Identify which cell holds the provided text, then report its (X, Y) central coordinate. 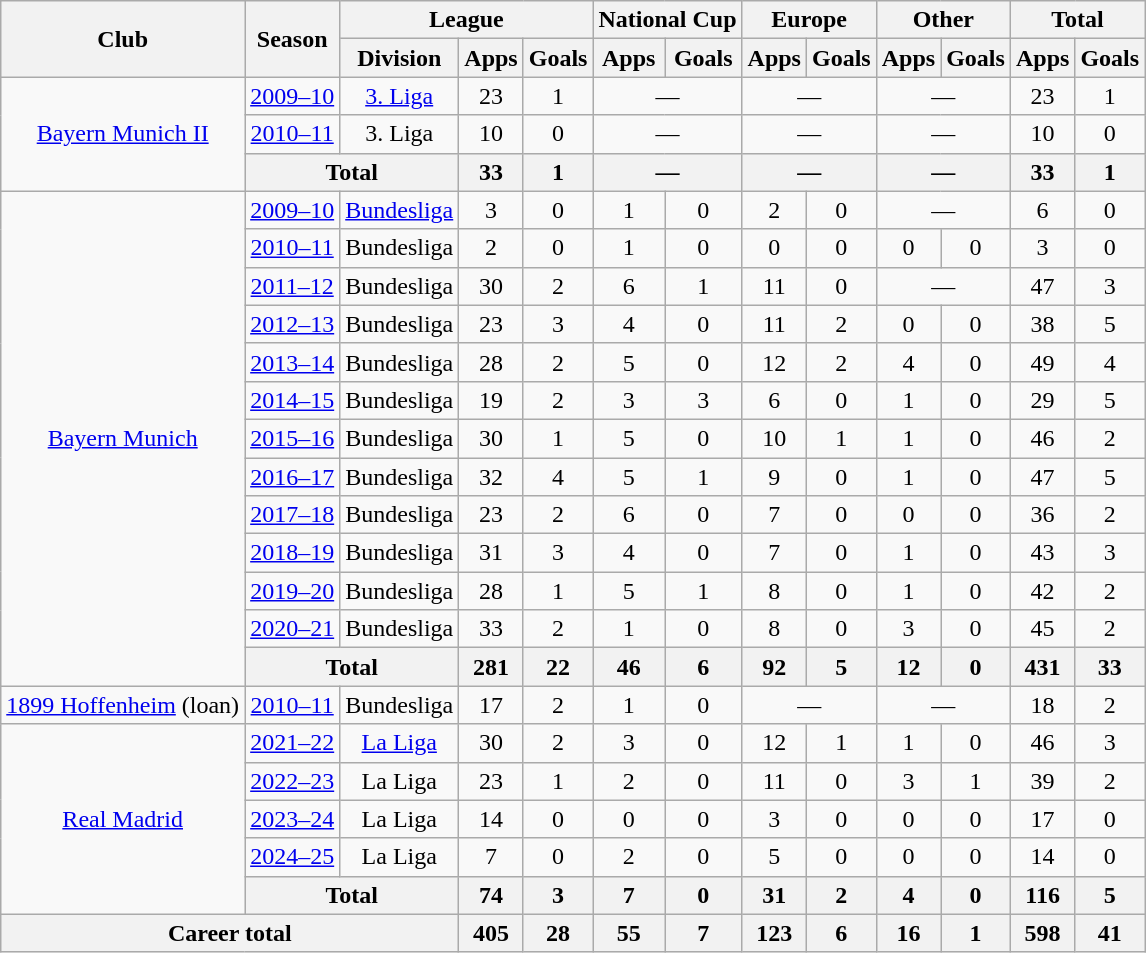
29 (1042, 400)
2021–22 (292, 743)
19 (491, 400)
18 (1042, 705)
36 (1042, 515)
Real Madrid (123, 819)
38 (1042, 324)
Other (943, 20)
45 (1042, 629)
42 (1042, 591)
2013–14 (292, 362)
2023–24 (292, 819)
Bayern Munich (123, 438)
39 (1042, 781)
Career total (230, 933)
2020–21 (292, 629)
2017–18 (292, 515)
49 (1042, 362)
League (466, 20)
2019–20 (292, 591)
431 (1042, 667)
Bayern Munich II (123, 134)
116 (1042, 895)
405 (491, 933)
2014–15 (292, 400)
Club (123, 39)
Division (400, 58)
281 (491, 667)
2024–25 (292, 857)
32 (491, 477)
2016–17 (292, 477)
2012–13 (292, 324)
9 (774, 477)
22 (558, 667)
123 (774, 933)
1899 Hoffenheim (loan) (123, 705)
2011–12 (292, 286)
2022–23 (292, 781)
74 (491, 895)
16 (908, 933)
2015–16 (292, 438)
Europe (809, 20)
598 (1042, 933)
41 (1110, 933)
55 (629, 933)
2018–19 (292, 553)
43 (1042, 553)
Season (292, 39)
National Cup (668, 20)
92 (774, 667)
